Identify which cell holds the provided text, then report its (X, Y) central coordinate. 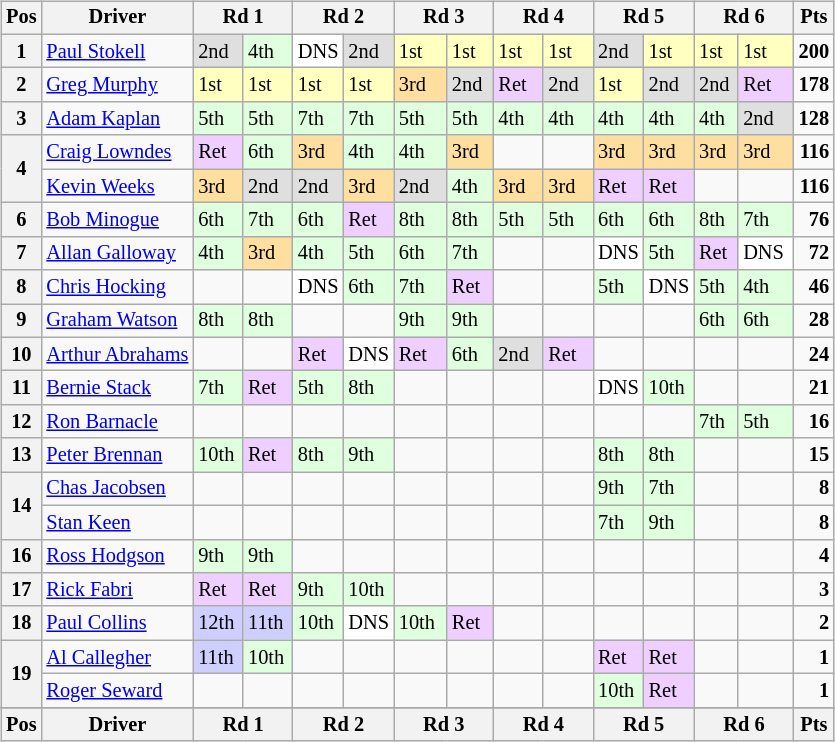
46 (814, 287)
14 (21, 506)
6 (21, 220)
Stan Keen (117, 522)
18 (21, 623)
Al Callegher (117, 657)
Chris Hocking (117, 287)
Paul Stokell (117, 51)
12th (218, 623)
10 (21, 354)
Paul Collins (117, 623)
9 (21, 321)
Graham Watson (117, 321)
76 (814, 220)
13 (21, 455)
15 (814, 455)
12 (21, 422)
Ross Hodgson (117, 556)
Allan Galloway (117, 253)
Peter Brennan (117, 455)
19 (21, 674)
Arthur Abrahams (117, 354)
Bob Minogue (117, 220)
17 (21, 590)
11 (21, 388)
Adam Kaplan (117, 119)
28 (814, 321)
24 (814, 354)
Bernie Stack (117, 388)
Craig Lowndes (117, 152)
178 (814, 85)
Kevin Weeks (117, 186)
Ron Barnacle (117, 422)
21 (814, 388)
Rick Fabri (117, 590)
Roger Seward (117, 691)
128 (814, 119)
7 (21, 253)
200 (814, 51)
72 (814, 253)
Chas Jacobsen (117, 489)
Greg Murphy (117, 85)
